Find where the given text appears and provide that cell's center as (x, y) coordinate. 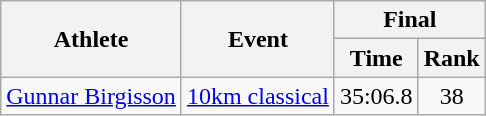
38 (452, 96)
Time (376, 58)
10km classical (258, 96)
Athlete (92, 39)
35:06.8 (376, 96)
Event (258, 39)
Final (410, 20)
Rank (452, 58)
Gunnar Birgisson (92, 96)
